Return the [x, y] coordinate for the center point of the cell that contains the specified text.  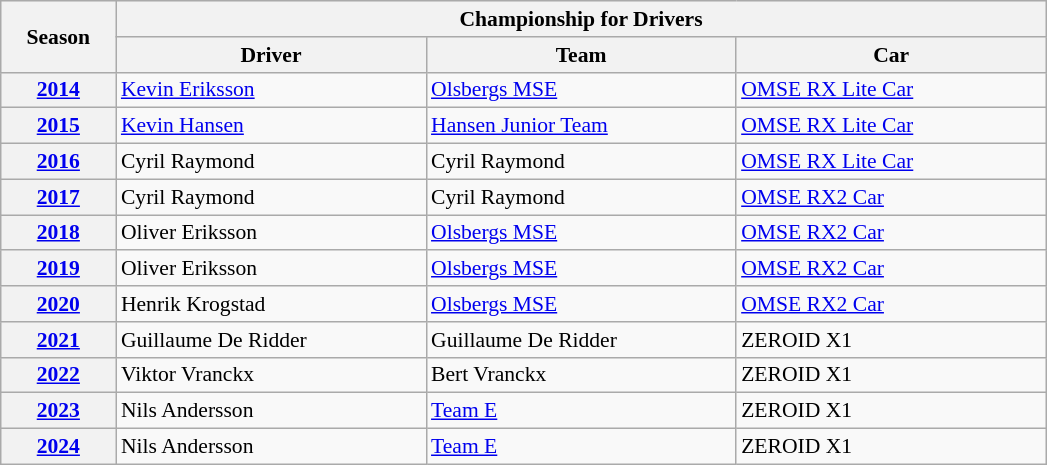
2023 [58, 411]
Kevin Eriksson [271, 90]
2017 [58, 197]
2016 [58, 162]
2015 [58, 126]
2021 [58, 340]
Driver [271, 55]
Hansen Junior Team [581, 126]
2018 [58, 233]
Bert Vranckx [581, 375]
Championship for Drivers [581, 19]
2014 [58, 90]
2019 [58, 269]
Car [891, 55]
2020 [58, 304]
Kevin Hansen [271, 126]
Team [581, 55]
Viktor Vranckx [271, 375]
2024 [58, 447]
Season [58, 36]
Henrik Krogstad [271, 304]
2022 [58, 375]
